Return [x, y] of the center of cell containing provided text 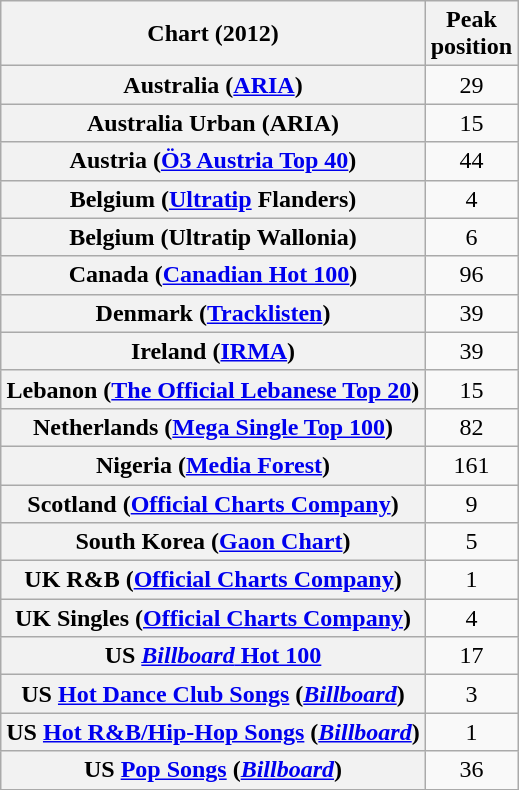
US Pop Songs (Billboard) [213, 770]
Australia Urban (ARIA) [213, 123]
5 [471, 542]
Lebanon (The Official Lebanese Top 20) [213, 389]
South Korea (Gaon Chart) [213, 542]
Austria (Ö3 Austria Top 40) [213, 161]
Belgium (Ultratip Wallonia) [213, 237]
82 [471, 427]
US Billboard Hot 100 [213, 656]
Canada (Canadian Hot 100) [213, 275]
29 [471, 85]
Scotland (Official Charts Company) [213, 503]
Netherlands (Mega Single Top 100) [213, 427]
UK Singles (Official Charts Company) [213, 618]
36 [471, 770]
Chart (2012) [213, 34]
US Hot R&B/Hip-Hop Songs (Billboard) [213, 732]
Denmark (Tracklisten) [213, 313]
Nigeria (Media Forest) [213, 465]
Ireland (IRMA) [213, 351]
9 [471, 503]
3 [471, 694]
96 [471, 275]
Belgium (Ultratip Flanders) [213, 199]
Australia (ARIA) [213, 85]
US Hot Dance Club Songs (Billboard) [213, 694]
44 [471, 161]
Peakposition [471, 34]
UK R&B (Official Charts Company) [213, 580]
17 [471, 656]
161 [471, 465]
6 [471, 237]
